From the cell containing the given text, extract its center point as (x, y) coordinate. 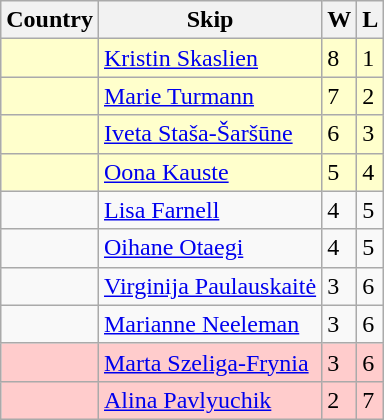
8 (340, 58)
Oihane Otaegi (210, 248)
Virginija Paulauskaitė (210, 286)
Marta Szeliga-Frynia (210, 362)
Oona Kauste (210, 172)
Skip (210, 20)
W (340, 20)
Lisa Farnell (210, 210)
Alina Pavlyuchik (210, 400)
Iveta Staša-Šaršūne (210, 134)
L (370, 20)
Marianne Neeleman (210, 324)
Marie Turmann (210, 96)
Kristin Skaslien (210, 58)
1 (370, 58)
Country (50, 20)
